Identify which cell holds the provided text, then report its [x, y] central coordinate. 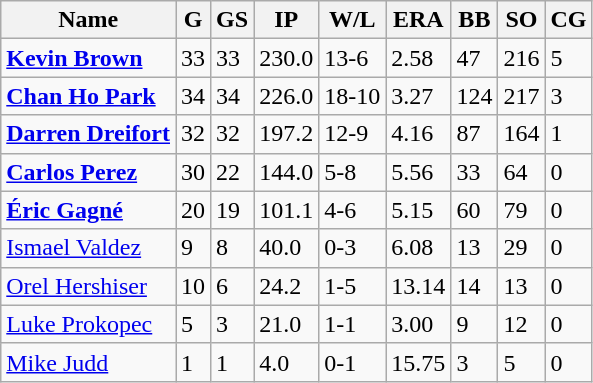
144.0 [286, 172]
124 [474, 96]
4.0 [286, 362]
20 [194, 210]
197.2 [286, 134]
60 [474, 210]
13.14 [418, 286]
12 [522, 324]
3.27 [418, 96]
Carlos Perez [88, 172]
4-6 [352, 210]
0-1 [352, 362]
CG [568, 20]
IP [286, 20]
1-1 [352, 324]
10 [194, 286]
12-9 [352, 134]
1-5 [352, 286]
217 [522, 96]
Éric Gagné [88, 210]
30 [194, 172]
GS [232, 20]
2.58 [418, 58]
13-6 [352, 58]
4.16 [418, 134]
5.15 [418, 210]
W/L [352, 20]
3.00 [418, 324]
226.0 [286, 96]
15.75 [418, 362]
64 [522, 172]
BB [474, 20]
18-10 [352, 96]
Ismael Valdez [88, 248]
0-3 [352, 248]
Darren Dreifort [88, 134]
216 [522, 58]
G [194, 20]
Luke Prokopec [88, 324]
40.0 [286, 248]
21.0 [286, 324]
29 [522, 248]
101.1 [286, 210]
14 [474, 286]
Orel Hershiser [88, 286]
Name [88, 20]
Kevin Brown [88, 58]
SO [522, 20]
87 [474, 134]
22 [232, 172]
6 [232, 286]
8 [232, 248]
230.0 [286, 58]
ERA [418, 20]
Chan Ho Park [88, 96]
6.08 [418, 248]
79 [522, 210]
164 [522, 134]
5-8 [352, 172]
24.2 [286, 286]
47 [474, 58]
5.56 [418, 172]
Mike Judd [88, 362]
19 [232, 210]
